Provide the (X, Y) coordinate of the cell's center where the given text is located.  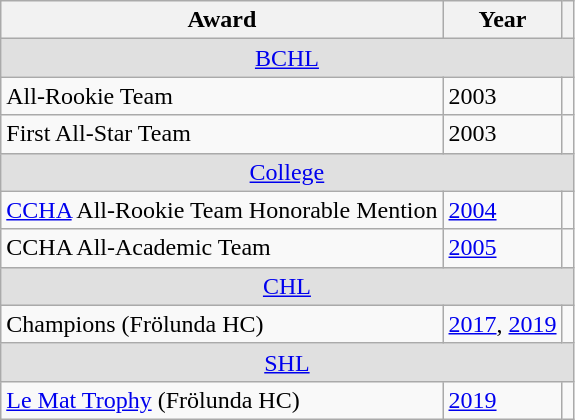
CCHA All-Academic Team (222, 248)
All-Rookie Team (222, 96)
SHL (287, 362)
CCHA All-Rookie Team Honorable Mention (222, 210)
2005 (502, 248)
Champions (Frölunda HC) (222, 324)
Award (222, 20)
College (287, 172)
First All-Star Team (222, 134)
Le Mat Trophy (Frölunda HC) (222, 400)
Year (502, 20)
2017, 2019 (502, 324)
CHL (287, 286)
2004 (502, 210)
BCHL (287, 58)
2019 (502, 400)
